Provide the (x, y) coordinate of the cell's center where the given text is located.  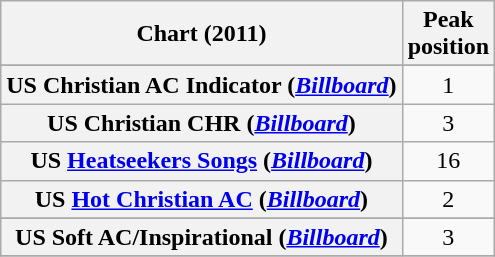
Chart (2011) (202, 34)
US Soft AC/Inspirational (Billboard) (202, 237)
US Hot Christian AC (Billboard) (202, 199)
Peak position (448, 34)
1 (448, 85)
16 (448, 161)
US Christian AC Indicator (Billboard) (202, 85)
2 (448, 199)
US Christian CHR (Billboard) (202, 123)
US Heatseekers Songs (Billboard) (202, 161)
